For the text-containing cell, return its midpoint in (X, Y) coordinate format. 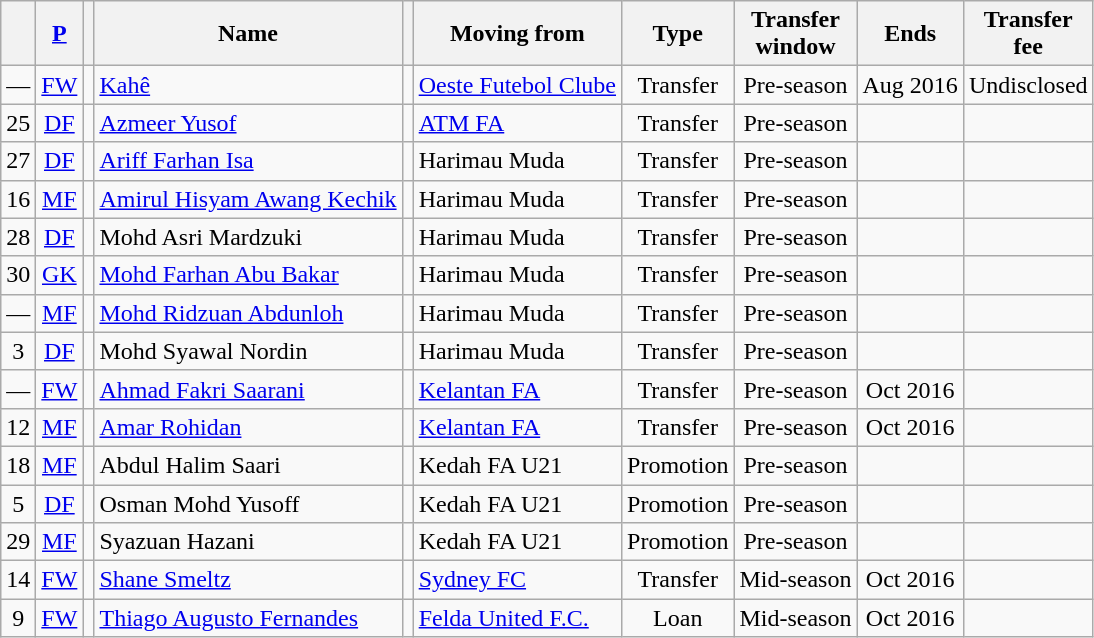
28 (18, 237)
Ahmad Fakri Saarani (248, 389)
Azmeer Yusof (248, 123)
Mohd Ridzuan Abdunloh (248, 313)
Loan (678, 618)
Amar Rohidan (248, 427)
5 (18, 503)
18 (18, 465)
Type (678, 34)
14 (18, 580)
Thiago Augusto Fernandes (248, 618)
27 (18, 161)
Kahê (248, 85)
Moving from (517, 34)
Transferfee (1028, 34)
30 (18, 275)
GK (60, 275)
Ariff Farhan Isa (248, 161)
P (60, 34)
Abdul Halim Saari (248, 465)
29 (18, 542)
Mohd Asri Mardzuki (248, 237)
ATM FA (517, 123)
Name (248, 34)
Sydney FC (517, 580)
Ends (910, 34)
16 (18, 199)
25 (18, 123)
Amirul Hisyam Awang Kechik (248, 199)
Undisclosed (1028, 85)
Syazuan Hazani (248, 542)
Oeste Futebol Clube (517, 85)
Mohd Syawal Nordin (248, 351)
12 (18, 427)
Felda United F.C. (517, 618)
Transferwindow (796, 34)
Mohd Farhan Abu Bakar (248, 275)
3 (18, 351)
9 (18, 618)
Shane Smeltz (248, 580)
Osman Mohd Yusoff (248, 503)
Aug 2016 (910, 85)
